Detect which cell encompasses the target text, then output its [x, y] center coordinate. 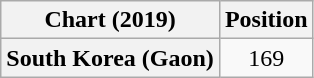
169 [266, 58]
Chart (2019) [110, 20]
Position [266, 20]
South Korea (Gaon) [110, 58]
